Provide the (X, Y) coordinate of the cell's center where the given text is located.  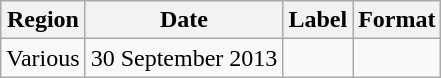
Label (318, 20)
Date (184, 20)
Format (397, 20)
30 September 2013 (184, 58)
Region (43, 20)
Various (43, 58)
